From the cell containing the given text, extract its center point as [x, y] coordinate. 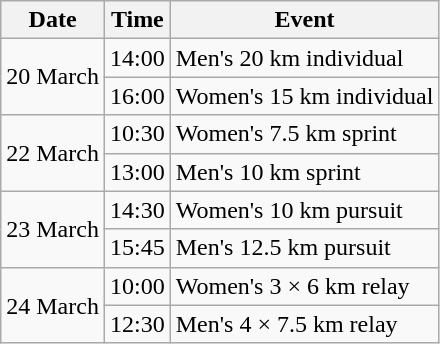
Women's 10 km pursuit [304, 210]
Event [304, 20]
Men's 12.5 km pursuit [304, 248]
22 March [53, 153]
Men's 4 × 7.5 km relay [304, 324]
Women's 3 × 6 km relay [304, 286]
Women's 7.5 km sprint [304, 134]
14:00 [137, 58]
23 March [53, 229]
10:30 [137, 134]
10:00 [137, 286]
Men's 20 km individual [304, 58]
Time [137, 20]
13:00 [137, 172]
Women's 15 km individual [304, 96]
14:30 [137, 210]
Men's 10 km sprint [304, 172]
24 March [53, 305]
20 March [53, 77]
16:00 [137, 96]
15:45 [137, 248]
Date [53, 20]
12:30 [137, 324]
